Output the (x, y) coordinate of the center of the cell containing the given text.  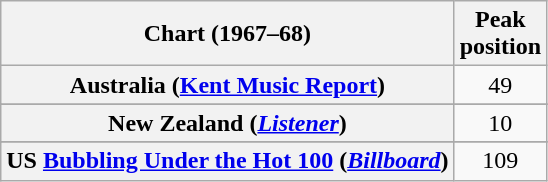
Australia (Kent Music Report) (228, 85)
Peakposition (500, 34)
10 (500, 123)
49 (500, 85)
New Zealand (Listener) (228, 123)
Chart (1967–68) (228, 34)
US Bubbling Under the Hot 100 (Billboard) (228, 161)
109 (500, 161)
